Search for the cell housing the specified text and yield its (x, y) center coordinate. 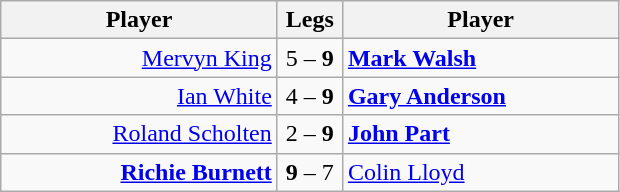
2 – 9 (310, 134)
Legs (310, 20)
9 – 7 (310, 172)
Roland Scholten (140, 134)
Mervyn King (140, 58)
Gary Anderson (480, 96)
Mark Walsh (480, 58)
John Part (480, 134)
Ian White (140, 96)
Colin Lloyd (480, 172)
Richie Burnett (140, 172)
5 – 9 (310, 58)
4 – 9 (310, 96)
